Find where the given text appears and provide that cell's center as (x, y) coordinate. 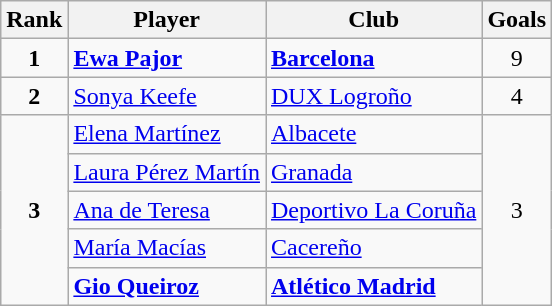
Rank (34, 20)
Gio Queiroz (167, 286)
Deportivo La Coruña (374, 210)
Ewa Pajor (167, 58)
Sonya Keefe (167, 96)
1 (34, 58)
Club (374, 20)
María Macías (167, 248)
Elena Martínez (167, 134)
Laura Pérez Martín (167, 172)
Ana de Teresa (167, 210)
9 (517, 58)
Player (167, 20)
2 (34, 96)
Cacereño (374, 248)
Barcelona (374, 58)
Goals (517, 20)
4 (517, 96)
Albacete (374, 134)
Granada (374, 172)
Atlético Madrid (374, 286)
DUX Logroño (374, 96)
